Search for the cell housing the specified text and yield its (x, y) center coordinate. 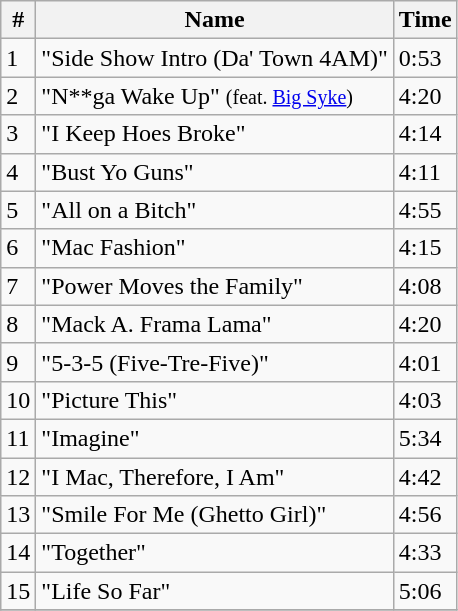
8 (18, 324)
4:11 (425, 172)
"Mac Fashion" (215, 248)
4:08 (425, 286)
"I Mac, Therefore, I Am" (215, 477)
"Mack A. Frama Lama" (215, 324)
"Side Show Intro (Da' Town 4AM)" (215, 58)
"Picture This" (215, 400)
"Bust Yo Guns" (215, 172)
12 (18, 477)
1 (18, 58)
3 (18, 134)
11 (18, 438)
4:01 (425, 362)
"Together" (215, 553)
5:06 (425, 591)
4 (18, 172)
7 (18, 286)
"5-3-5 (Five-Tre-Five)" (215, 362)
"Life So Far" (215, 591)
"Smile For Me (Ghetto Girl)" (215, 515)
"All on a Bitch" (215, 210)
4:03 (425, 400)
"I Keep Hoes Broke" (215, 134)
4:15 (425, 248)
2 (18, 96)
13 (18, 515)
14 (18, 553)
"Imagine" (215, 438)
4:42 (425, 477)
4:33 (425, 553)
9 (18, 362)
6 (18, 248)
Time (425, 20)
4:56 (425, 515)
4:55 (425, 210)
# (18, 20)
Name (215, 20)
4:14 (425, 134)
5 (18, 210)
5:34 (425, 438)
10 (18, 400)
"N**ga Wake Up" (feat. Big Syke) (215, 96)
15 (18, 591)
"Power Moves the Family" (215, 286)
0:53 (425, 58)
